Return the (X, Y) coordinate for the center point of the cell that contains the specified text.  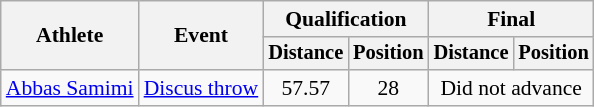
Qualification (346, 19)
28 (388, 88)
Final (512, 19)
Discus throw (202, 88)
57.57 (306, 88)
Athlete (70, 36)
Event (202, 36)
Abbas Samimi (70, 88)
Did not advance (512, 88)
